Pinpoint the cell where the given text exists, returning its [x, y] midpoint coordinate. 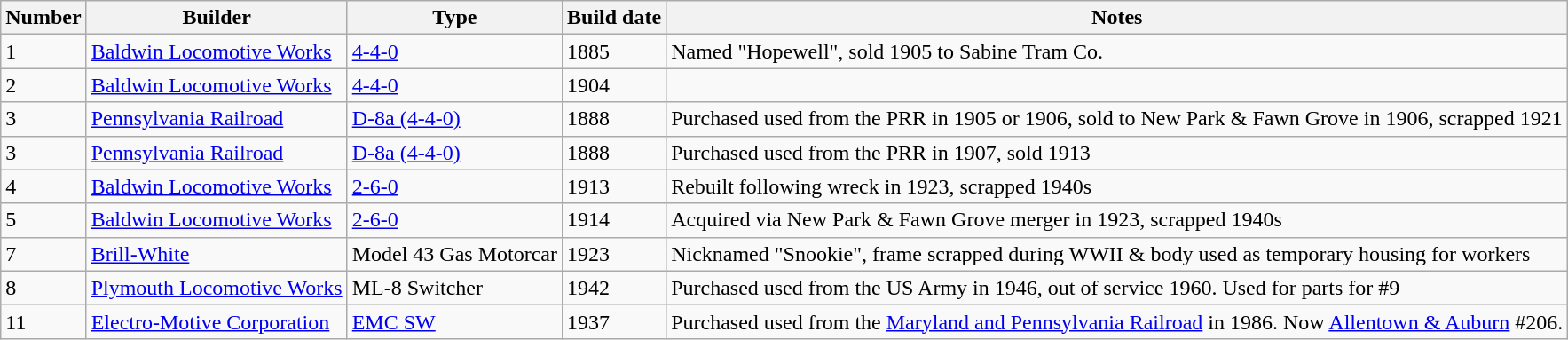
Plymouth Locomotive Works [217, 288]
4 [43, 186]
ML-8 Switcher [454, 288]
5 [43, 220]
1914 [614, 220]
1904 [614, 85]
Named "Hopewell", sold 1905 to Sabine Tram Co. [1117, 51]
Purchased used from the PRR in 1905 or 1906, sold to New Park & Fawn Grove in 1906, scrapped 1921 [1117, 119]
Build date [614, 18]
Builder [217, 18]
Purchased used from the Maryland and Pennsylvania Railroad in 1986. Now Allentown & Auburn #206. [1117, 321]
1885 [614, 51]
Nicknamed "Snookie", frame scrapped during WWII & body used as temporary housing for workers [1117, 254]
Purchased used from the PRR in 1907, sold 1913 [1117, 153]
Type [454, 18]
1913 [614, 186]
EMC SW [454, 321]
7 [43, 254]
Purchased used from the US Army in 1946, out of service 1960. Used for parts for #9 [1117, 288]
1923 [614, 254]
11 [43, 321]
Rebuilt following wreck in 1923, scrapped 1940s [1117, 186]
8 [43, 288]
1937 [614, 321]
Model 43 Gas Motorcar [454, 254]
Notes [1117, 18]
2 [43, 85]
1942 [614, 288]
Number [43, 18]
Electro-Motive Corporation [217, 321]
Acquired via New Park & Fawn Grove merger in 1923, scrapped 1940s [1117, 220]
1 [43, 51]
Brill-White [217, 254]
